Detect which cell encompasses the target text, then output its (X, Y) center coordinate. 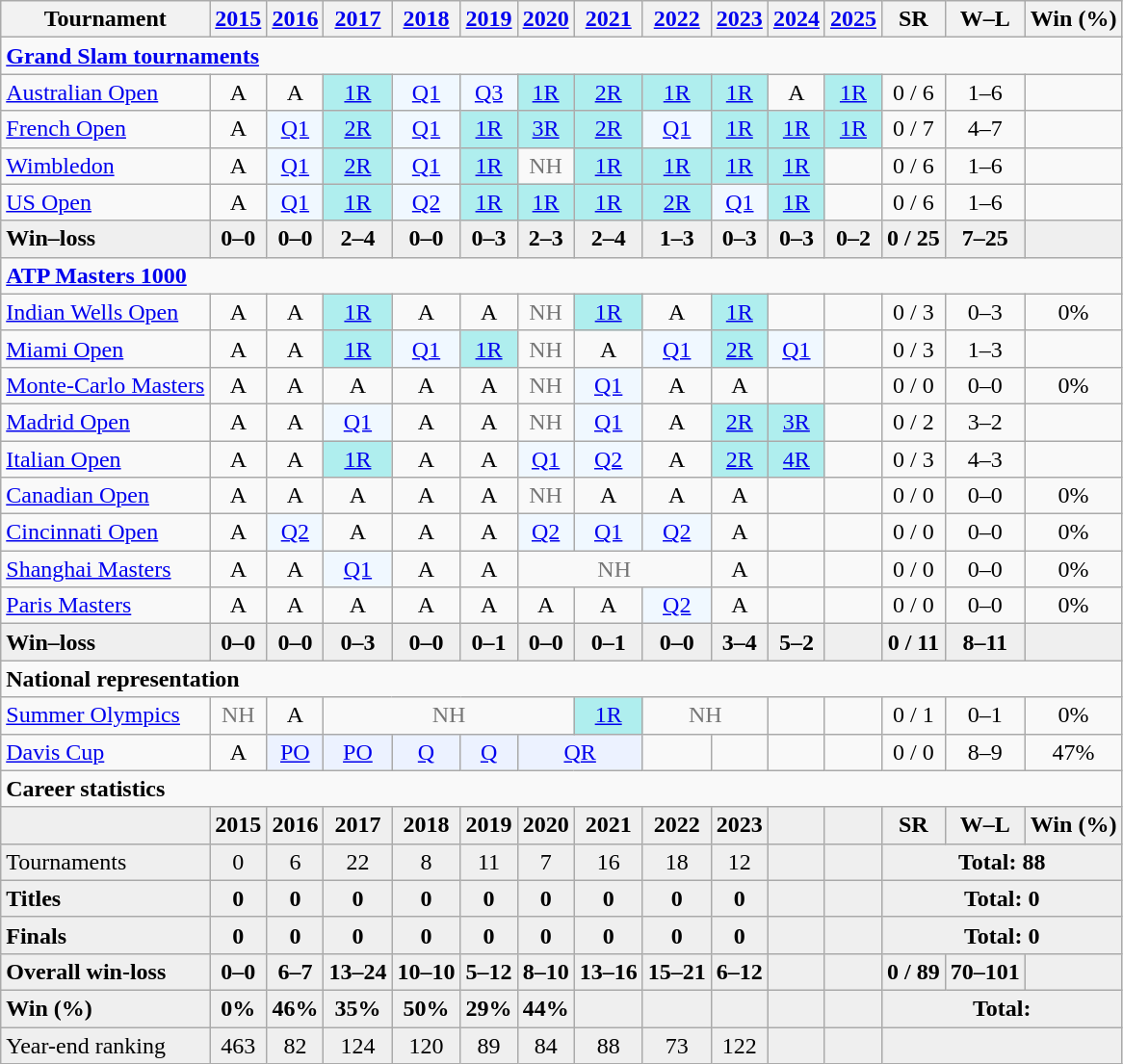
0 / 11 (913, 642)
4R (796, 459)
Tournament (106, 19)
50% (426, 1008)
11 (489, 862)
22 (358, 862)
8–10 (545, 972)
Indian Wells Open (106, 312)
QR (580, 752)
0 / 1 (913, 715)
89 (489, 1045)
4–7 (984, 129)
13–24 (358, 972)
88 (609, 1045)
120 (426, 1045)
122 (740, 1045)
ATP Masters 1000 (561, 275)
3–2 (984, 422)
46% (295, 1008)
Summer Olympics (106, 715)
18 (676, 862)
3–4 (740, 642)
5–12 (489, 972)
Australian Open (106, 92)
French Open (106, 129)
73 (676, 1045)
84 (545, 1045)
16 (609, 862)
463 (239, 1045)
0 / 7 (913, 129)
National representation (561, 679)
44% (545, 1008)
6–7 (295, 972)
Total: (1002, 1008)
35% (358, 1008)
Italian Open (106, 459)
Titles (106, 898)
2–3 (545, 239)
Q3 (489, 92)
82 (295, 1045)
Total: 88 (1002, 862)
0 / 89 (913, 972)
Tournaments (106, 862)
0–2 (853, 239)
Cincinnati Open (106, 532)
8–11 (984, 642)
Monte-Carlo Masters (106, 385)
4–3 (984, 459)
Davis Cup (106, 752)
47% (1073, 752)
7 (545, 862)
0 / 25 (913, 239)
29% (489, 1008)
Canadian Open (106, 496)
15–21 (676, 972)
70–101 (984, 972)
2025 (853, 19)
7–25 (984, 239)
13–16 (609, 972)
6–12 (740, 972)
0 / 2 (913, 422)
8–9 (984, 752)
5–2 (796, 642)
Miami Open (106, 349)
124 (358, 1045)
Wimbledon (106, 166)
Overall win-loss (106, 972)
Career statistics (561, 789)
2024 (796, 19)
Paris Masters (106, 606)
8 (426, 862)
Madrid Open (106, 422)
US Open (106, 202)
Grand Slam tournaments (561, 56)
Shanghai Masters (106, 569)
6 (295, 862)
10–10 (426, 972)
Year-end ranking (106, 1045)
Finals (106, 935)
12 (740, 862)
